Search for the cell housing the specified text and yield its [X, Y] center coordinate. 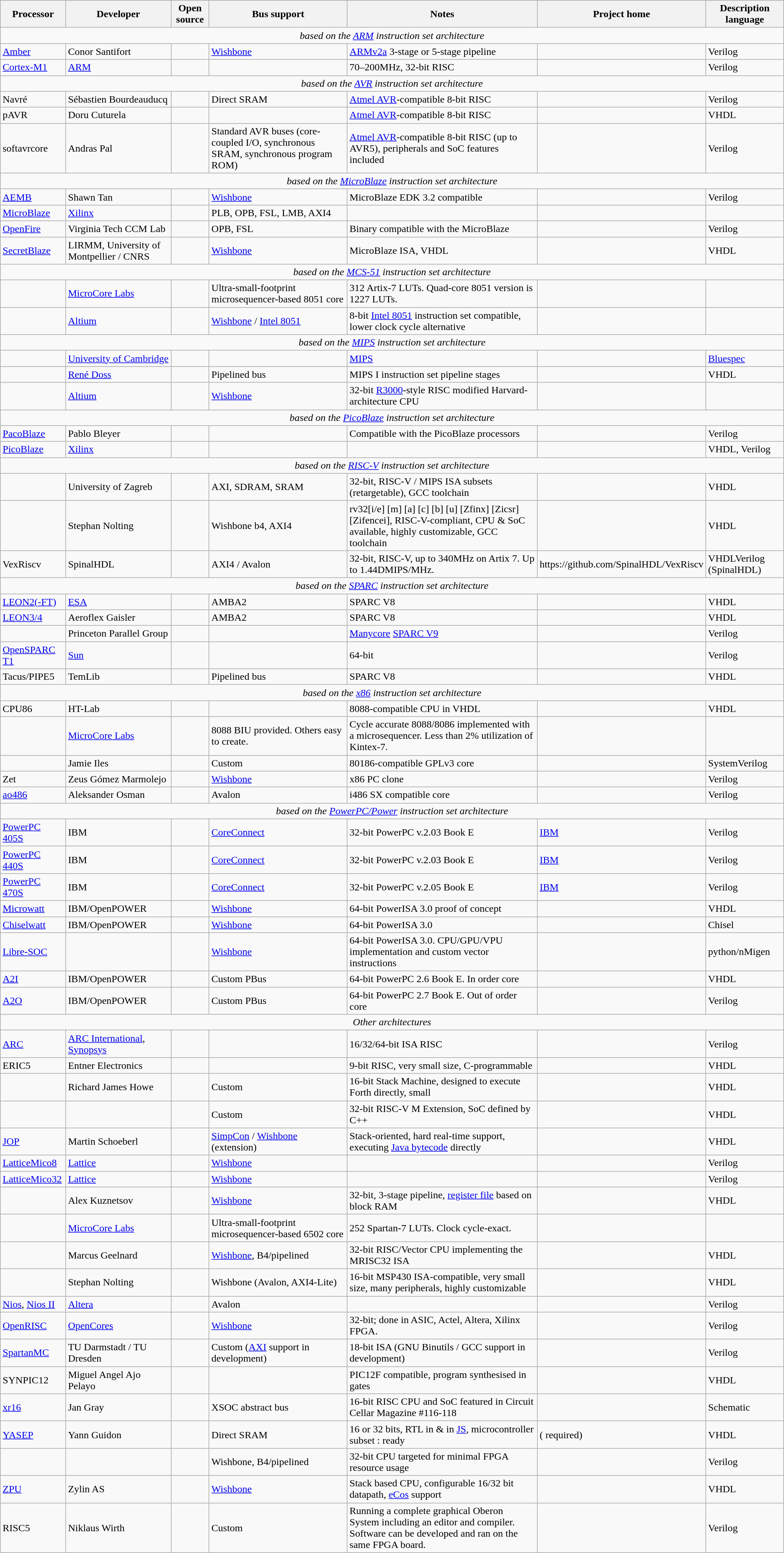
ESA [118, 602]
Microwatt [33, 908]
16/32/64-bit ISA RISC [442, 1044]
Atmel AVR-compatible 8-bit RISC (up to AVR5), peripherals and SoC features included [442, 148]
TU Darmstadt / TU Dresden [118, 1353]
70–200MHz, 32-bit RISC [442, 67]
ARC [33, 1044]
Wishbone b4, AXI4 [278, 525]
( required) [622, 1435]
University of Zagreb [118, 487]
ARC International, Synopsys [118, 1044]
HT-Lab [118, 709]
MicroBlaze [33, 213]
OpenRISC [33, 1326]
Princeton Parallel Group [118, 634]
ao486 [33, 795]
64-bit PowerISA 3.0. CPU/GPU/VPU implementation and custom vector instructions [442, 952]
Navré [33, 99]
Cortex-M1 [33, 67]
AXI, SDRAM, SRAM [278, 487]
Alex Kuznetsov [118, 1200]
based on the PowerPC/Power instruction set architecture [392, 811]
Ultra-small-footprint microsequencer-based 6502 core [278, 1228]
xr16 [33, 1407]
Niklaus Wirth [118, 1528]
René Doss [118, 374]
Altera [118, 1304]
PowerPC 405S [33, 833]
SYNPIC12 [33, 1380]
SpartanMC [33, 1353]
Virginia Tech CCM Lab [118, 229]
Bluespec [745, 359]
Stack based CPU, configurable 16/32 bit datapath, eCos support [442, 1489]
ARM [118, 67]
Chisel [745, 924]
Jamie Iles [118, 763]
Jan Gray [118, 1407]
16-bit MSP430 ISA-compatible, very small size, many peripherals, highly customizable [442, 1282]
Marcus Geelnard [118, 1255]
python/nMigen [745, 952]
64-bit PowerPC 2.7 Book E. Out of order core [442, 1001]
VHDLVerilog (SpinalHDL) [745, 564]
Pablo Bleyer [118, 433]
PacoBlaze [33, 433]
OPB, FSL [278, 229]
8088-compatible CPU in VHDL [442, 709]
32-bit, RISC-V, up to 340MHz on Artix 7. Up to 1.44DMIPS/MHz. [442, 564]
TemLib [118, 677]
i486 SX compatible core [442, 795]
LIRMM, University of Montpellier / CNRS [118, 250]
Sébastien Bourdeauducq [118, 99]
Open source [190, 14]
OpenCores [118, 1326]
18-bit ISA (GNU Binutils / GCC support in development) [442, 1353]
based on the MicroBlaze instruction set architecture [392, 181]
A2I [33, 979]
Conor Santifort [118, 52]
Custom (AXI support in development) [278, 1353]
Schematic [745, 1407]
Developer [118, 14]
x86 PC clone [442, 779]
Zylin AS [118, 1489]
PLB, OPB, FSL, LMB, AXI4 [278, 213]
softavrcore [33, 148]
MIPS I instruction set pipeline stages [442, 374]
based on the AVR instruction set architecture [392, 83]
LEON3/4 [33, 618]
32-bit, 3-stage pipeline, register file based on block RAM [442, 1200]
OpenSPARC T1 [33, 655]
32-bit, RISC-V / MIPS ISA subsets (retargetable), GCC toolchain [442, 487]
VexRiscv [33, 564]
Running a complete graphical Oberon System including an editor and compiler. Software can be developed and ran on the same FPGA board. [442, 1528]
LatticeMico32 [33, 1179]
AEMB [33, 197]
32-bit CPU targeted for minimal FPGA resource usage [442, 1462]
SystemVerilog [745, 763]
SimpCon / Wishbone (extension) [278, 1142]
Notes [442, 14]
Sun [118, 655]
ARMv2a 3-stage or 5-stage pipeline [442, 52]
XSOC abstract bus [278, 1407]
64-bit [442, 655]
based on the x86 instruction set architecture [392, 693]
32-bit; done in ASIC, Actel, Altera, Xilinx FPGA. [442, 1326]
16-bit RISC CPU and SoC featured in Circuit Cellar Magazine #116-118 [442, 1407]
JOP [33, 1142]
YASEP [33, 1435]
MicroBlaze EDK 3.2 compatible [442, 197]
Processor [33, 14]
9-bit RISC, very small size, C-programmable [442, 1065]
Stack-oriented, hard real-time support, executing Java bytecode directly [442, 1142]
32-bit R3000-style RISC modified Harvard-architecture CPU [442, 396]
based on the SPARC instruction set architecture [392, 586]
64-bit PowerPC 2.6 Book E. In order core [442, 979]
Miguel Angel Ajo Pelayo [118, 1380]
PicoBlaze [33, 449]
Compatible with the PicoBlaze processors [442, 433]
Nios, Nios II [33, 1304]
32-bit RISC-V M Extension, SoC defined by C++ [442, 1114]
16-bit Stack Machine, designed to execute Forth directly, small [442, 1087]
Ultra-small-footprint microsequencer-based 8051 core [278, 294]
PowerPC 470S [33, 887]
Chiselwatt [33, 924]
Bus support [278, 14]
Aleksander Osman [118, 795]
VHDL, Verilog [745, 449]
32-bit RISC/Vector CPU implementing the MRISC32 ISA [442, 1255]
Description language [745, 14]
RISC5 [33, 1528]
252 Spartan-7 LUTs. Clock cycle-exact. [442, 1228]
rv32[i/e] [m] [a] [c] [b] [u] [Zfinx] [Zicsr] [Zifencei], RISC-V-compliant, CPU & SoC available, highly customizable, GCC toolchain [442, 525]
Amber [33, 52]
PIC12F compatible, program synthesised in gates [442, 1380]
pAVR [33, 115]
MicroBlaze ISA, VHDL [442, 250]
Manycore SPARC V9 [442, 634]
Standard AVR buses (core-coupled I/O, synchronous SRAM, synchronous program ROM) [278, 148]
Cycle accurate 8088/8086 implemented with a microsequencer. Less than 2% utilization of Kintex-7. [442, 736]
MIPS [442, 359]
Wishbone / Intel 8051 [278, 321]
SecretBlaze [33, 250]
PowerPC 440S [33, 859]
based on the MIPS instruction set architecture [392, 343]
SpinalHDL [118, 564]
8-bit Intel 8051 instruction set compatible, lower clock cycle alternative [442, 321]
Yann Guidon [118, 1435]
312 Artix-7 LUTs. Quad-core 8051 version is 1227 LUTs. [442, 294]
LEON2(-FT) [33, 602]
ZPU [33, 1489]
80186-compatible GPLv3 core [442, 763]
Andras Pal [118, 148]
64-bit PowerISA 3.0 [442, 924]
Wishbone (Avalon, AXI4-Lite) [278, 1282]
Doru Cuturela [118, 115]
Project home [622, 14]
32-bit PowerPC v.2.05 Book E [442, 887]
Zet [33, 779]
A2O [33, 1001]
ERIC5 [33, 1065]
https://github.com/SpinalHDL/VexRiscv [622, 564]
AXI4 / Avalon [278, 564]
based on the MCS-51 instruction set architecture [392, 272]
8088 BIU provided. Others easy to create. [278, 736]
16 or 32 bits, RTL in & in JS, microcontroller subset : ready [442, 1435]
based on the ARM instruction set architecture [392, 36]
Other architectures [392, 1022]
Libre-SOC [33, 952]
Entner Electronics [118, 1065]
University of Cambridge [118, 359]
based on the PicoBlaze instruction set architecture [392, 418]
OpenFire [33, 229]
Binary compatible with the MicroBlaze [442, 229]
Aeroflex Gaisler [118, 618]
Martin Schoeberl [118, 1142]
Zeus Gómez Marmolejo [118, 779]
Richard James Howe [118, 1087]
LatticeMico8 [33, 1163]
CPU86 [33, 709]
64-bit PowerISA 3.0 proof of concept [442, 908]
Tacus/PIPE5 [33, 677]
Shawn Tan [118, 197]
based on the RISC-V instruction set architecture [392, 465]
